For the text-containing cell, return its midpoint in [X, Y] coordinate format. 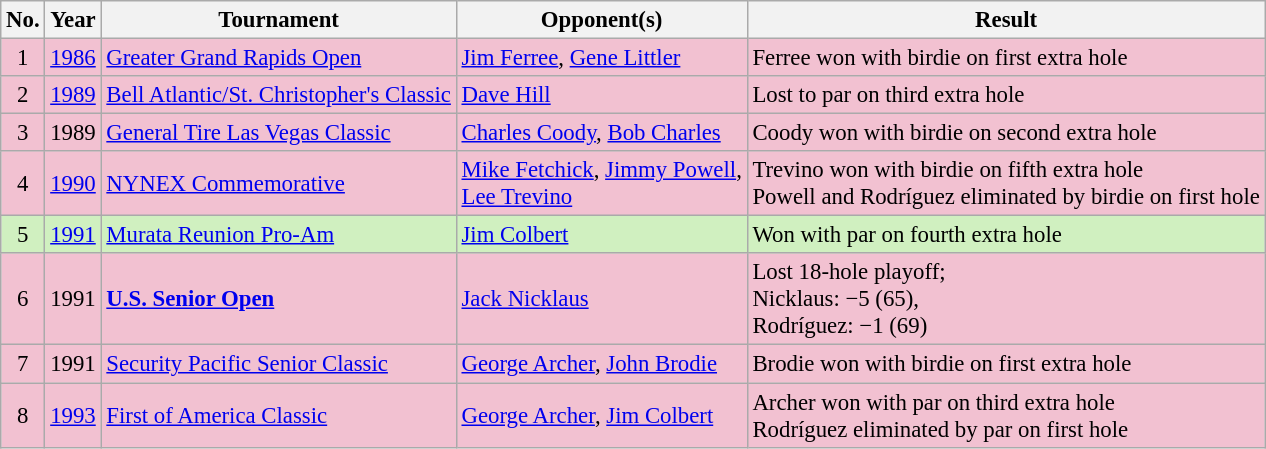
Year [73, 20]
Jim Ferree, Gene Littler [602, 58]
1990 [73, 184]
Coody won with birdie on second extra hole [1006, 133]
1993 [73, 416]
Murata Reunion Pro-Am [278, 235]
Lost 18-hole playoff;Nicklaus: −5 (65),Rodríguez: −1 (69) [1006, 300]
Brodie won with birdie on first extra hole [1006, 364]
Security Pacific Senior Classic [278, 364]
No. [23, 20]
NYNEX Commemorative [278, 184]
3 [23, 133]
1986 [73, 58]
Result [1006, 20]
Archer won with par on third extra holeRodríguez eliminated by par on first hole [1006, 416]
Ferree won with birdie on first extra hole [1006, 58]
Opponent(s) [602, 20]
General Tire Las Vegas Classic [278, 133]
Bell Atlantic/St. Christopher's Classic [278, 95]
Mike Fetchick, Jimmy Powell, Lee Trevino [602, 184]
5 [23, 235]
Tournament [278, 20]
Jack Nicklaus [602, 300]
Greater Grand Rapids Open [278, 58]
4 [23, 184]
George Archer, Jim Colbert [602, 416]
2 [23, 95]
Jim Colbert [602, 235]
Won with par on fourth extra hole [1006, 235]
1 [23, 58]
Dave Hill [602, 95]
Charles Coody, Bob Charles [602, 133]
6 [23, 300]
George Archer, John Brodie [602, 364]
8 [23, 416]
Trevino won with birdie on fifth extra holePowell and Rodríguez eliminated by birdie on first hole [1006, 184]
Lost to par on third extra hole [1006, 95]
First of America Classic [278, 416]
7 [23, 364]
U.S. Senior Open [278, 300]
